Search for the cell housing the specified text and yield its (x, y) center coordinate. 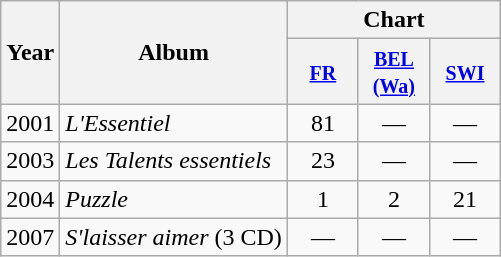
S'laisser aimer (3 CD) (174, 237)
Les Talents essentiels (174, 161)
BEL (Wa) (394, 72)
81 (322, 123)
1 (322, 199)
2 (394, 199)
Puzzle (174, 199)
23 (322, 161)
21 (464, 199)
2001 (30, 123)
2003 (30, 161)
Chart (394, 20)
Album (174, 52)
Year (30, 52)
SWI (464, 72)
L'Essentiel (174, 123)
2004 (30, 199)
2007 (30, 237)
FR (322, 72)
